Pinpoint the cell where the given text exists, returning its (x, y) midpoint coordinate. 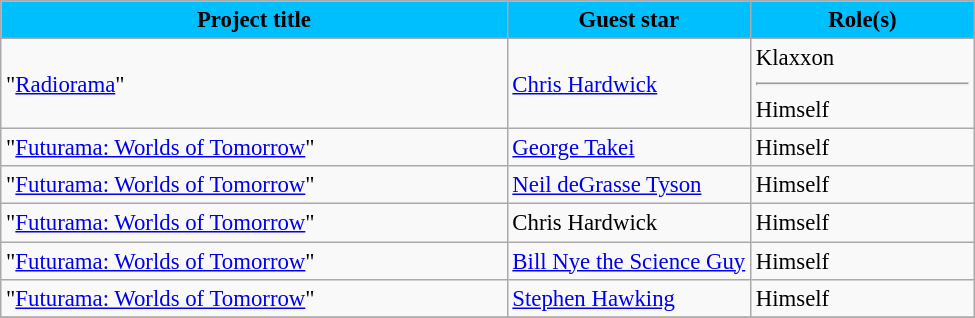
Guest star (628, 20)
George Takei (628, 148)
Role(s) (862, 20)
Klaxxon Himself (862, 84)
Stephen Hawking (628, 298)
"Radiorama" (254, 84)
Neil deGrasse Tyson (628, 185)
Project title (254, 20)
Bill Nye the Science Guy (628, 261)
